Pinpoint the cell where the given text exists, returning its (x, y) midpoint coordinate. 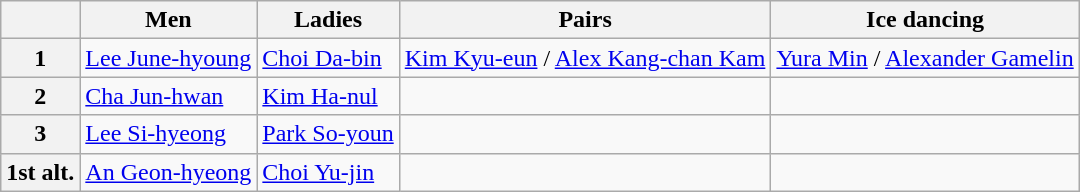
Yura Min / Alexander Gamelin (925, 58)
Ice dancing (925, 20)
1 (40, 58)
Choi Yu-jin (328, 172)
Kim Ha-nul (328, 96)
3 (40, 134)
Lee June-hyoung (168, 58)
Kim Kyu-eun / Alex Kang-chan Kam (585, 58)
An Geon-hyeong (168, 172)
Ladies (328, 20)
2 (40, 96)
Cha Jun-hwan (168, 96)
Lee Si-hyeong (168, 134)
Park So-youn (328, 134)
1st alt. (40, 172)
Men (168, 20)
Pairs (585, 20)
Choi Da-bin (328, 58)
